Output the (x, y) coordinate of the center of the cell containing the given text.  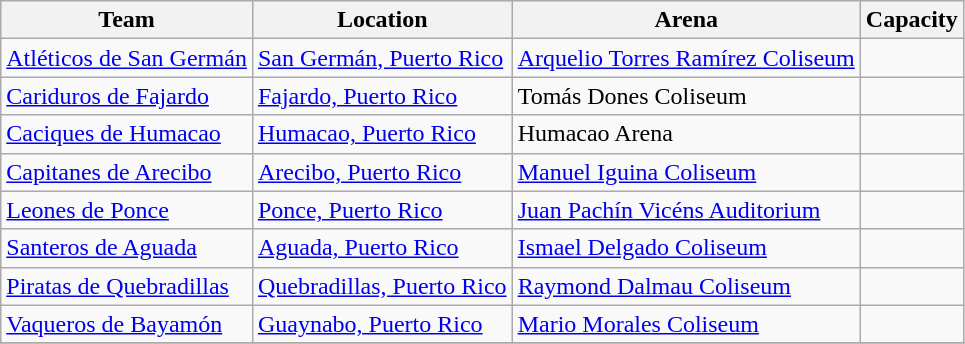
Team (127, 20)
Quebradillas, Puerto Rico (382, 286)
Vaqueros de Bayamón (127, 324)
Manuel Iguina Coliseum (686, 172)
Atléticos de San Germán (127, 58)
Arecibo, Puerto Rico (382, 172)
Caciques de Humacao (127, 134)
Ponce, Puerto Rico (382, 210)
Fajardo, Puerto Rico (382, 96)
San Germán, Puerto Rico (382, 58)
Capitanes de Arecibo (127, 172)
Humacao Arena (686, 134)
Juan Pachín Vicéns Auditorium (686, 210)
Guaynabo, Puerto Rico (382, 324)
Santeros de Aguada (127, 248)
Aguada, Puerto Rico (382, 248)
Mario Morales Coliseum (686, 324)
Raymond Dalmau Coliseum (686, 286)
Tomás Dones Coliseum (686, 96)
Arena (686, 20)
Leones de Ponce (127, 210)
Ismael Delgado Coliseum (686, 248)
Arquelio Torres Ramírez Coliseum (686, 58)
Cariduros de Fajardo (127, 96)
Piratas de Quebradillas (127, 286)
Location (382, 20)
Capacity (912, 20)
Humacao, Puerto Rico (382, 134)
